Pinpoint the cell where the given text exists, returning its [x, y] midpoint coordinate. 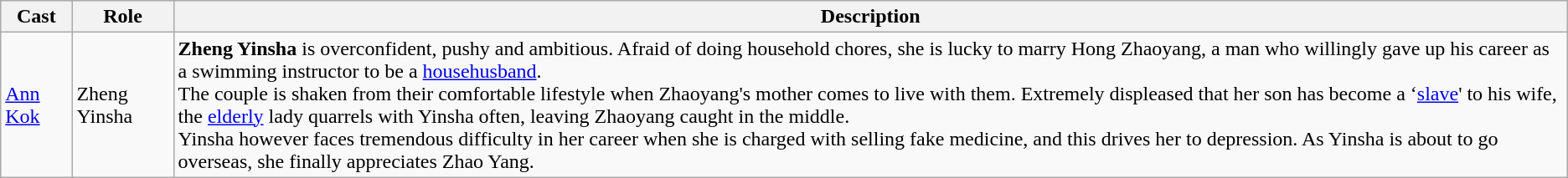
Role [122, 17]
Description [870, 17]
Ann Kok [37, 105]
Zheng Yinsha [122, 105]
Cast [37, 17]
